Provide the [X, Y] coordinate of the cell's center where the given text is located.  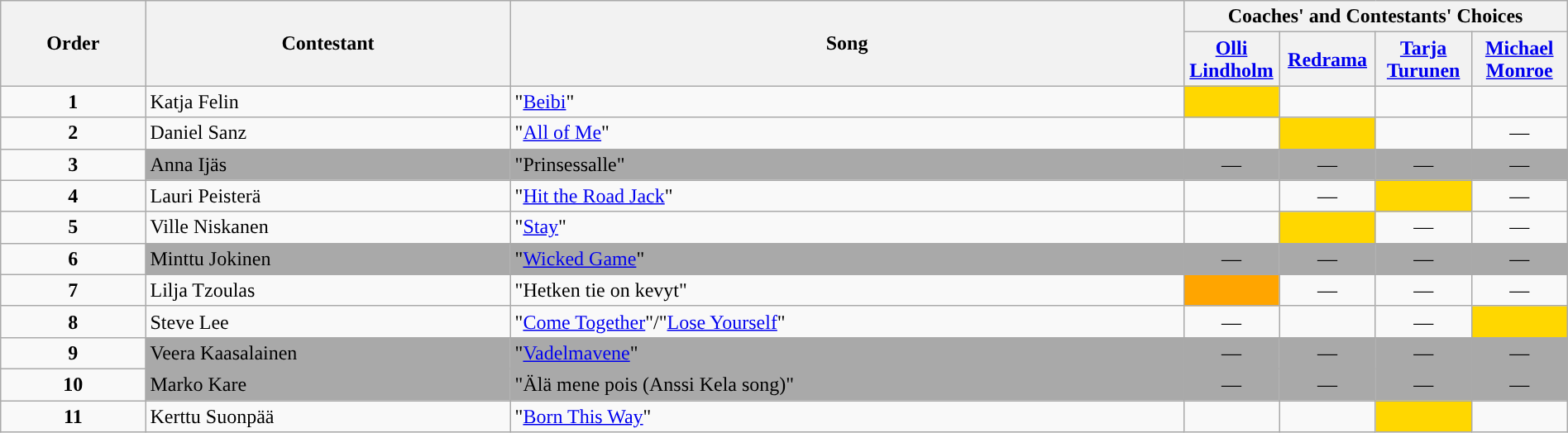
Michael Monroe [1519, 59]
9 [73, 353]
Minttu Jokinen [327, 259]
"Vadelmavene" [847, 353]
"Wicked Game" [847, 259]
Song [847, 43]
3 [73, 164]
Olli Lindholm [1231, 59]
"Born This Way" [847, 416]
2 [73, 133]
6 [73, 259]
Tarja Turunen [1423, 59]
Marko Kare [327, 384]
Contestant [327, 43]
Kerttu Suonpää [327, 416]
Katja Felin [327, 102]
"Älä mene pois (Anssi Kela song)" [847, 384]
Ville Niskanen [327, 227]
"Hetken tie on kevyt" [847, 290]
8 [73, 321]
Lilja Tzoulas [327, 290]
11 [73, 416]
Veera Kaasalainen [327, 353]
Lauri Peisterä [327, 196]
5 [73, 227]
Coaches' and Contestants' Choices [1375, 17]
"All of Me" [847, 133]
4 [73, 196]
Steve Lee [327, 321]
Redrama [1327, 59]
"Prinsessalle" [847, 164]
1 [73, 102]
"Come Together"/"Lose Yourself" [847, 321]
Daniel Sanz [327, 133]
Anna Ijäs [327, 164]
10 [73, 384]
7 [73, 290]
Order [73, 43]
"Hit the Road Jack" [847, 196]
"Beibi" [847, 102]
"Stay" [847, 227]
